Identify which cell holds the provided text, then report its [X, Y] central coordinate. 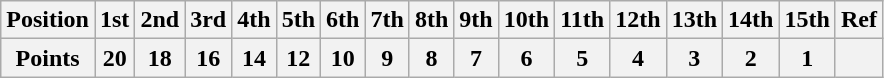
4 [638, 58]
20 [114, 58]
6 [526, 58]
Ref [858, 20]
9th [476, 20]
18 [160, 58]
Points [48, 58]
5th [298, 20]
3 [694, 58]
1 [807, 58]
10 [343, 58]
7 [476, 58]
9 [387, 58]
4th [254, 20]
8th [431, 20]
14th [751, 20]
1st [114, 20]
2 [751, 58]
12th [638, 20]
15th [807, 20]
14 [254, 58]
16 [208, 58]
6th [343, 20]
10th [526, 20]
7th [387, 20]
12 [298, 58]
3rd [208, 20]
5 [582, 58]
13th [694, 20]
2nd [160, 20]
8 [431, 58]
Position [48, 20]
11th [582, 20]
